Extract the [x, y] coordinate from the center of the cell holding the provided text.  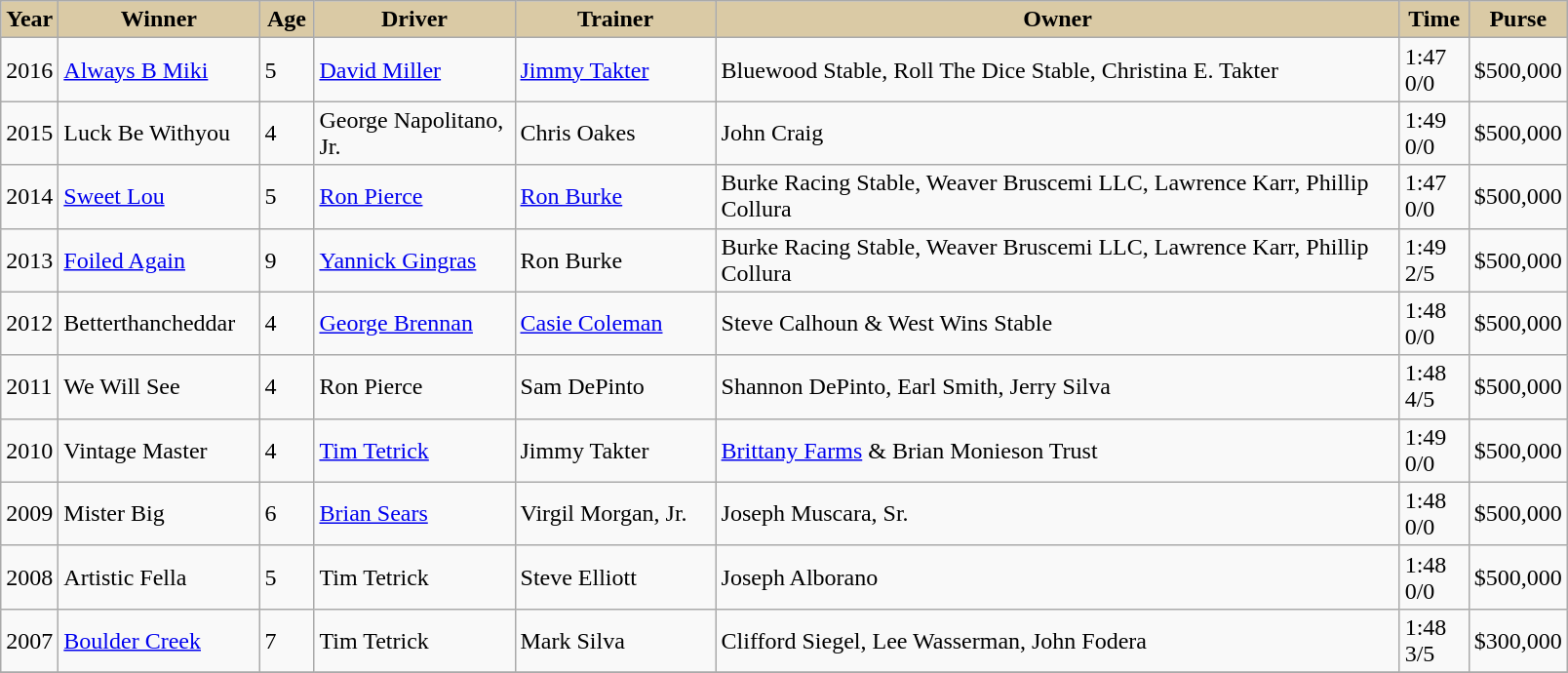
Driver [414, 20]
Steve Elliott [615, 577]
Joseph Alborano [1057, 577]
Purse [1517, 20]
Sweet Lou [159, 197]
George Brennan [414, 324]
Steve Calhoun & West Wins Stable [1057, 324]
9 [287, 259]
Shannon DePinto, Earl Smith, Jerry Silva [1057, 386]
Vintage Master [159, 451]
Brittany Farms & Brian Monieson Trust [1057, 451]
Foiled Again [159, 259]
2016 [29, 70]
$300,000 [1517, 640]
Chris Oakes [615, 133]
6 [287, 513]
Age [287, 20]
2011 [29, 386]
2015 [29, 133]
John Craig [1057, 133]
2012 [29, 324]
Brian Sears [414, 513]
2008 [29, 577]
Mark Silva [615, 640]
2014 [29, 197]
We Will See [159, 386]
Clifford Siegel, Lee Wasserman, John Fodera [1057, 640]
Boulder Creek [159, 640]
Mister Big [159, 513]
Sam DePinto [615, 386]
Trainer [615, 20]
2013 [29, 259]
Joseph Muscara, Sr. [1057, 513]
George Napolitano, Jr. [414, 133]
Always B Miki [159, 70]
Artistic Fella [159, 577]
2007 [29, 640]
Luck Be Withyou [159, 133]
Owner [1057, 20]
Betterthancheddar [159, 324]
Virgil Morgan, Jr. [615, 513]
7 [287, 640]
Bluewood Stable, Roll The Dice Stable, Christina E. Takter [1057, 70]
Yannick Gingras [414, 259]
1:48 3/5 [1433, 640]
Year [29, 20]
Casie Coleman [615, 324]
1:49 2/5 [1433, 259]
Time [1433, 20]
1:48 4/5 [1433, 386]
2009 [29, 513]
2010 [29, 451]
Winner [159, 20]
David Miller [414, 70]
